Return the [x, y] coordinate for the center point of the cell that contains the specified text.  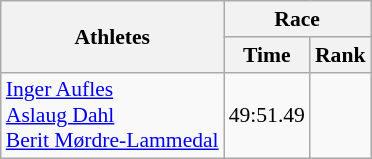
Athletes [112, 36]
Rank [340, 55]
Race [298, 19]
Time [267, 55]
Inger AuflesAslaug DahlBerit Mørdre-Lammedal [112, 116]
49:51.49 [267, 116]
